Locate the cell with the specified text and output its (x, y) center coordinate. 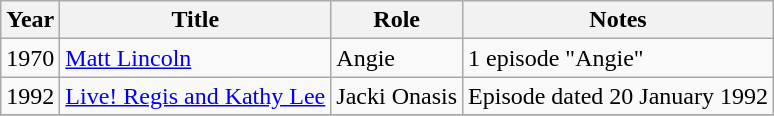
Live! Regis and Kathy Lee (196, 96)
1 episode "Angie" (618, 58)
Episode dated 20 January 1992 (618, 96)
Notes (618, 20)
Jacki Onasis (397, 96)
Matt Lincoln (196, 58)
Role (397, 20)
1970 (30, 58)
Angie (397, 58)
1992 (30, 96)
Title (196, 20)
Year (30, 20)
